Locate the cell with the specified text and output its [X, Y] center coordinate. 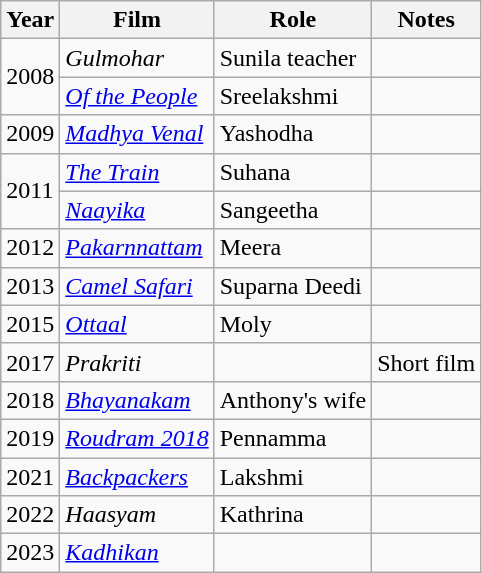
2011 [30, 191]
Anthony's wife [292, 400]
Camel Safari [137, 286]
2008 [30, 77]
Suparna Deedi [292, 286]
Prakriti [137, 362]
Film [137, 20]
Pennamma [292, 438]
2019 [30, 438]
Lakshmi [292, 477]
Madhya Venal [137, 134]
2015 [30, 324]
Of the People [137, 96]
Yashodha [292, 134]
Kadhikan [137, 553]
Sreelakshmi [292, 96]
Moly [292, 324]
Ottaal [137, 324]
2021 [30, 477]
Meera [292, 248]
Pakarnnattam [137, 248]
Year [30, 20]
Suhana [292, 172]
2009 [30, 134]
Sunila teacher [292, 58]
Haasyam [137, 515]
Naayika [137, 210]
Gulmohar [137, 58]
2012 [30, 248]
Role [292, 20]
Kathrina [292, 515]
2017 [30, 362]
2022 [30, 515]
The Train [137, 172]
2018 [30, 400]
Notes [426, 20]
Sangeetha [292, 210]
Backpackers [137, 477]
Bhayanakam [137, 400]
Roudram 2018 [137, 438]
2023 [30, 553]
Short film [426, 362]
2013 [30, 286]
